Identify which cell holds the provided text, then report its (x, y) central coordinate. 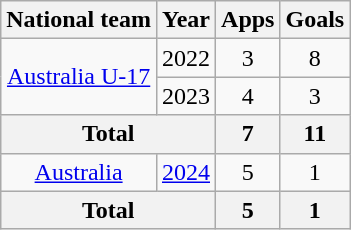
2024 (186, 172)
Year (186, 20)
11 (315, 134)
National team (79, 20)
8 (315, 58)
Australia (79, 172)
Goals (315, 20)
Australia U-17 (79, 77)
2022 (186, 58)
7 (248, 134)
Apps (248, 20)
4 (248, 96)
2023 (186, 96)
